Locate the cell with the specified text and output its [X, Y] center coordinate. 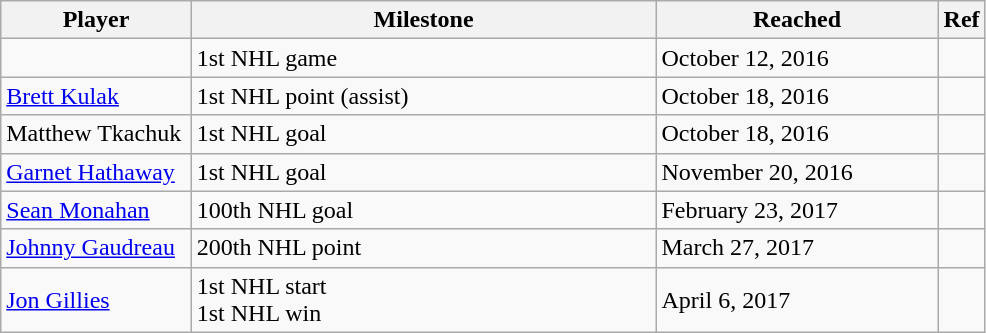
1st NHL game [424, 58]
200th NHL point [424, 248]
March 27, 2017 [797, 248]
Brett Kulak [96, 96]
Milestone [424, 20]
100th NHL goal [424, 210]
Player [96, 20]
October 12, 2016 [797, 58]
Garnet Hathaway [96, 172]
April 6, 2017 [797, 300]
Reached [797, 20]
November 20, 2016 [797, 172]
Ref [962, 20]
Matthew Tkachuk [96, 134]
February 23, 2017 [797, 210]
1st NHL start1st NHL win [424, 300]
1st NHL point (assist) [424, 96]
Johnny Gaudreau [96, 248]
Sean Monahan [96, 210]
Jon Gillies [96, 300]
